Extract the [x, y] coordinate from the center of the cell holding the provided text.  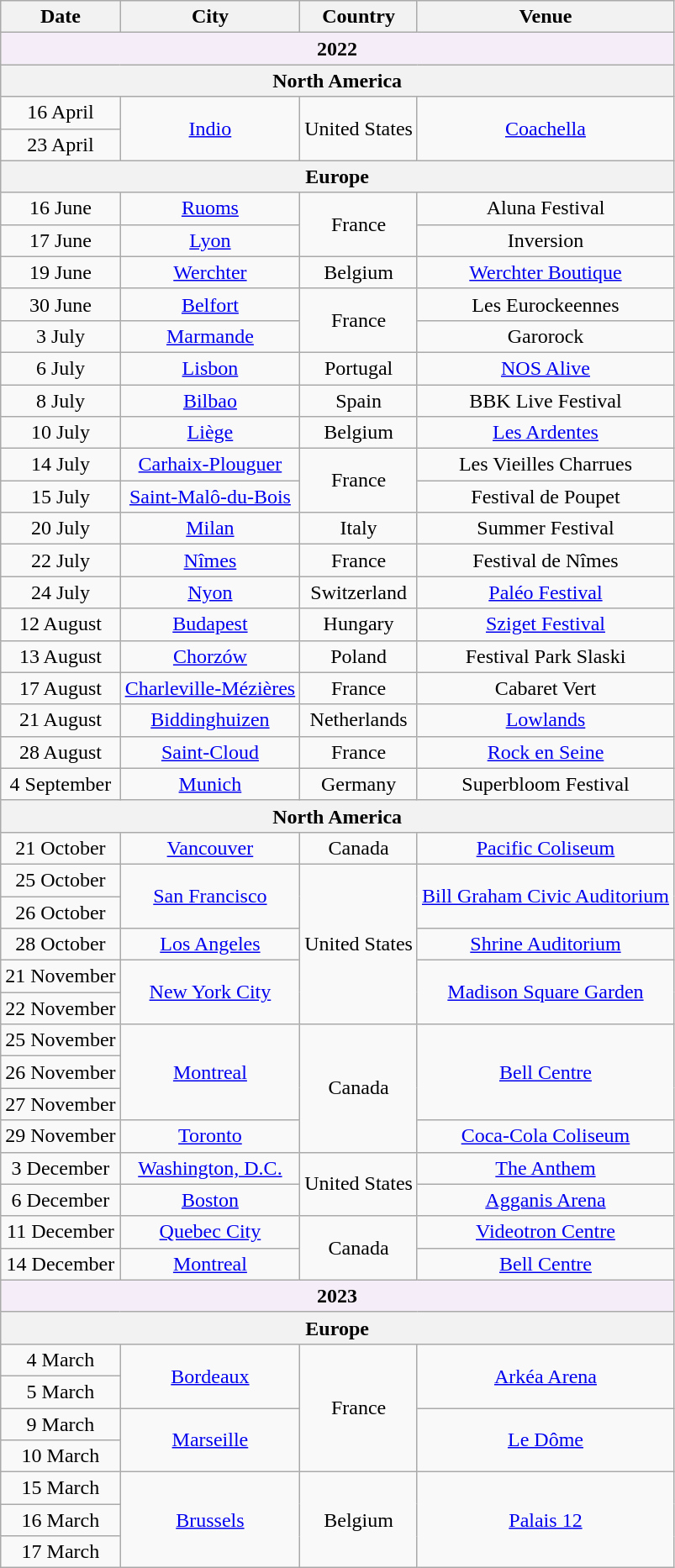
16 April [61, 113]
Werchter Boutique [545, 272]
27 November [61, 1104]
25 October [61, 880]
Munich [210, 784]
Sziget Festival [545, 624]
16 March [61, 1520]
Toronto [210, 1136]
22 July [61, 560]
Switzerland [359, 592]
10 July [61, 433]
Lisbon [210, 368]
Los Angeles [210, 944]
The Anthem [545, 1168]
Bordeaux [210, 1376]
Bilbao [210, 401]
21 August [61, 720]
4 September [61, 784]
22 November [61, 1008]
Poland [359, 656]
24 July [61, 592]
Milan [210, 529]
Marmande [210, 336]
14 December [61, 1264]
15 July [61, 497]
3 July [61, 336]
NOS Alive [545, 368]
Bill Graham Civic Auditorium [545, 896]
Palais 12 [545, 1520]
Shrine Auditorium [545, 944]
Venue [545, 17]
Festival de Poupet [545, 497]
17 March [61, 1552]
BBK Live Festival [545, 401]
Chorzów [210, 656]
Videotron Centre [545, 1232]
Festival de Nîmes [545, 560]
New York City [210, 992]
23 April [61, 145]
Ruoms [210, 208]
20 July [61, 529]
Boston [210, 1200]
Cabaret Vert [545, 688]
Budapest [210, 624]
25 November [61, 1040]
26 November [61, 1072]
11 December [61, 1232]
13 August [61, 656]
City [210, 17]
Superbloom Festival [545, 784]
Pacific Coliseum [545, 848]
5 March [61, 1392]
6 July [61, 368]
15 March [61, 1488]
Werchter [210, 272]
Liège [210, 433]
Coca-Cola Coliseum [545, 1136]
Aluna Festival [545, 208]
3 December [61, 1168]
Agganis Arena [545, 1200]
10 March [61, 1456]
Country [359, 17]
Biddinghuizen [210, 720]
14 July [61, 465]
Festival Park Slaski [545, 656]
Charleville-Mézières [210, 688]
San Francisco [210, 896]
Nîmes [210, 560]
Garorock [545, 336]
Spain [359, 401]
Lowlands [545, 720]
Lyon [210, 240]
21 October [61, 848]
Quebec City [210, 1232]
Belfort [210, 304]
Les Eurockeennes [545, 304]
Saint-Cloud [210, 752]
2022 [338, 49]
2023 [338, 1296]
Washington, D.C. [210, 1168]
Coachella [545, 129]
Indio [210, 129]
12 August [61, 624]
Arkéa Arena [545, 1376]
6 December [61, 1200]
17 June [61, 240]
Saint-Malô-du-Bois [210, 497]
4 March [61, 1360]
Hungary [359, 624]
Paléo Festival [545, 592]
8 July [61, 401]
Italy [359, 529]
29 November [61, 1136]
Netherlands [359, 720]
21 November [61, 976]
Brussels [210, 1520]
Germany [359, 784]
26 October [61, 912]
30 June [61, 304]
Les Ardentes [545, 433]
28 August [61, 752]
Date [61, 17]
Le Dôme [545, 1440]
Carhaix-Plouguer [210, 465]
16 June [61, 208]
17 August [61, 688]
Marseille [210, 1440]
Portugal [359, 368]
28 October [61, 944]
Nyon [210, 592]
19 June [61, 272]
9 March [61, 1424]
Summer Festival [545, 529]
Inversion [545, 240]
Vancouver [210, 848]
Madison Square Garden [545, 992]
Rock en Seine [545, 752]
Les Vieilles Charrues [545, 465]
